Return the [x, y] coordinate for the center point of the cell that contains the specified text.  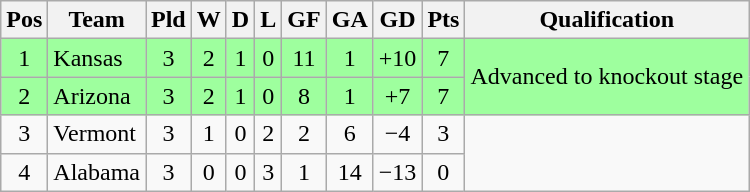
Alabama [97, 172]
Qualification [607, 20]
Pts [444, 20]
Arizona [97, 96]
Team [97, 20]
8 [304, 96]
11 [304, 58]
Advanced to knockout stage [607, 77]
4 [24, 172]
Vermont [97, 134]
GD [398, 20]
14 [350, 172]
−13 [398, 172]
L [268, 20]
Kansas [97, 58]
GF [304, 20]
+10 [398, 58]
Pld [169, 20]
−4 [398, 134]
6 [350, 134]
+7 [398, 96]
GA [350, 20]
W [208, 20]
Pos [24, 20]
D [240, 20]
